Provide the (X, Y) coordinate of the cell's center where the given text is located.  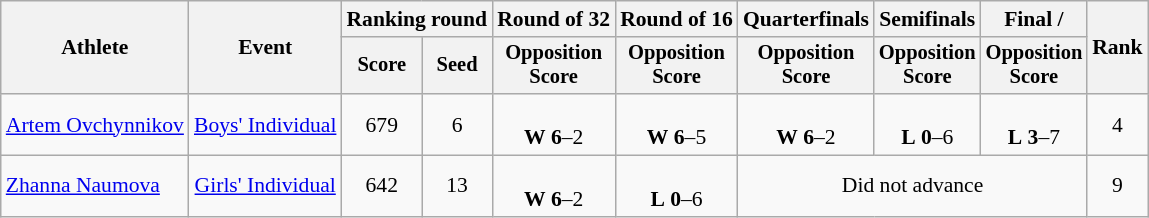
679 (382, 124)
Event (266, 48)
Boys' Individual (266, 124)
Semifinals (928, 19)
642 (382, 186)
13 (457, 186)
Round of 16 (676, 19)
9 (1118, 186)
Girls' Individual (266, 186)
Ranking round (416, 19)
6 (457, 124)
Rank (1118, 48)
Final / (1034, 19)
W 6–5 (676, 124)
Did not advance (912, 186)
Seed (457, 66)
4 (1118, 124)
Zhanna Naumova (95, 186)
Artem Ovchynnikov (95, 124)
Round of 32 (554, 19)
Athlete (95, 48)
Quarterfinals (806, 19)
L 3–7 (1034, 124)
Score (382, 66)
